Capture the cell that displays the provided text and extract its [X, Y] central coordinate. 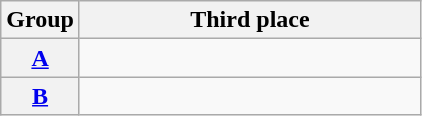
A [40, 58]
Group [40, 20]
B [40, 96]
Third place [250, 20]
